Capture the cell that displays the provided text and extract its [X, Y] central coordinate. 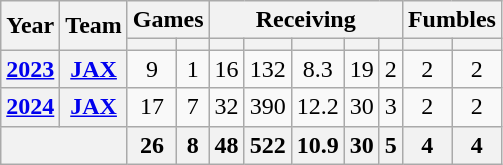
32 [226, 107]
16 [226, 69]
12.2 [318, 107]
17 [152, 107]
132 [268, 69]
9 [152, 69]
522 [268, 145]
Fumbles [452, 20]
26 [152, 145]
3 [390, 107]
2023 [30, 69]
10.9 [318, 145]
8.3 [318, 69]
Year [30, 26]
2024 [30, 107]
5 [390, 145]
1 [193, 69]
390 [268, 107]
Games [168, 20]
48 [226, 145]
Team [94, 26]
Receiving [306, 20]
8 [193, 145]
7 [193, 107]
19 [362, 69]
